Output the (x, y) coordinate of the center of the cell containing the given text.  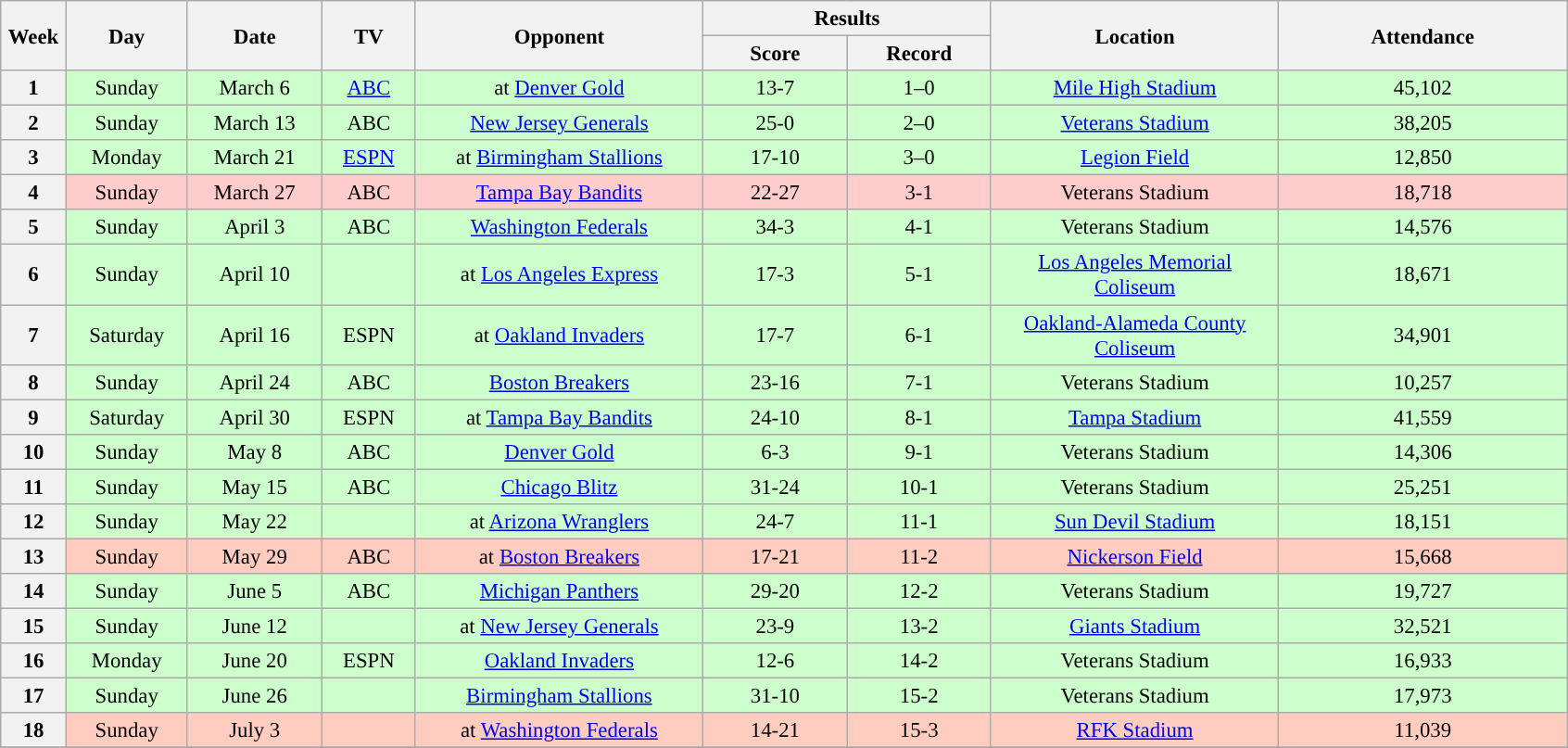
Mile High Stadium (1134, 88)
10 (33, 451)
23-16 (775, 382)
7-1 (919, 382)
31-10 (775, 696)
Oakland-Alameda County Coliseum (1134, 336)
RFK Stadium (1134, 730)
15,668 (1423, 556)
6 (33, 274)
41,559 (1423, 417)
15 (33, 626)
June 12 (255, 626)
17-3 (775, 274)
24-7 (775, 522)
5-1 (919, 274)
June 5 (255, 591)
May 29 (255, 556)
14-21 (775, 730)
1–0 (919, 88)
31-24 (775, 487)
Boston Breakers (560, 382)
8 (33, 382)
17-21 (775, 556)
12-6 (775, 661)
18 (33, 730)
14,576 (1423, 227)
May 22 (255, 522)
March 21 (255, 158)
Legion Field (1134, 158)
3-1 (919, 193)
18,151 (1423, 522)
March 13 (255, 123)
1 (33, 88)
Sun Devil Stadium (1134, 522)
Tampa Stadium (1134, 417)
6-3 (775, 451)
Los Angeles Memorial Coliseum (1134, 274)
Tampa Bay Bandits (560, 193)
34-3 (775, 227)
29-20 (775, 591)
16 (33, 661)
Date (255, 35)
Week (33, 35)
7 (33, 336)
6-1 (919, 336)
13-2 (919, 626)
22-27 (775, 193)
12 (33, 522)
at Denver Gold (560, 88)
at Birmingham Stallions (560, 158)
Giants Stadium (1134, 626)
at Tampa Bay Bandits (560, 417)
45,102 (1423, 88)
at Boston Breakers (560, 556)
May 8 (255, 451)
14,306 (1423, 451)
16,933 (1423, 661)
May 15 (255, 487)
10-1 (919, 487)
2 (33, 123)
25-0 (775, 123)
34,901 (1423, 336)
at Washington Federals (560, 730)
Results (847, 19)
Opponent (560, 35)
23-9 (775, 626)
13 (33, 556)
TV (369, 35)
14 (33, 591)
25,251 (1423, 487)
2–0 (919, 123)
June 26 (255, 696)
32,521 (1423, 626)
4-1 (919, 227)
9 (33, 417)
8-1 (919, 417)
10,257 (1423, 382)
5 (33, 227)
June 20 (255, 661)
3–0 (919, 158)
13-7 (775, 88)
17,973 (1423, 696)
11,039 (1423, 730)
July 3 (255, 730)
April 10 (255, 274)
17-7 (775, 336)
Chicago Blitz (560, 487)
at Los Angeles Express (560, 274)
18,671 (1423, 274)
18,718 (1423, 193)
Record (919, 54)
12,850 (1423, 158)
Location (1134, 35)
Michigan Panthers (560, 591)
17 (33, 696)
11-1 (919, 522)
Washington Federals (560, 227)
April 30 (255, 417)
14-2 (919, 661)
March 27 (255, 193)
12-2 (919, 591)
17-10 (775, 158)
Day (126, 35)
Attendance (1423, 35)
3 (33, 158)
38,205 (1423, 123)
9-1 (919, 451)
11 (33, 487)
Denver Gold (560, 451)
15-2 (919, 696)
19,727 (1423, 591)
at Arizona Wranglers (560, 522)
15-3 (919, 730)
4 (33, 193)
Nickerson Field (1134, 556)
New Jersey Generals (560, 123)
April 16 (255, 336)
at New Jersey Generals (560, 626)
11-2 (919, 556)
March 6 (255, 88)
24-10 (775, 417)
April 3 (255, 227)
Birmingham Stallions (560, 696)
at Oakland Invaders (560, 336)
Oakland Invaders (560, 661)
Score (775, 54)
April 24 (255, 382)
